For the text-containing cell, return its midpoint in (X, Y) coordinate format. 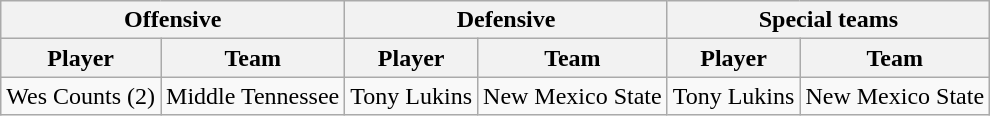
Offensive (173, 20)
Wes Counts (2) (81, 96)
Special teams (828, 20)
Middle Tennessee (253, 96)
Defensive (506, 20)
